Determine the (x, y) coordinate at the center of the cell enclosing the given text.  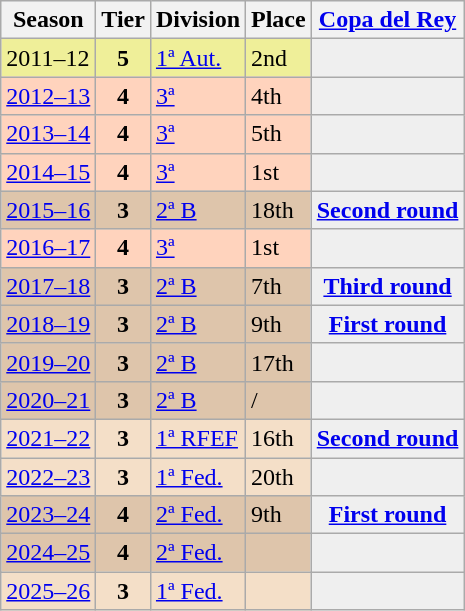
2020–21 (48, 400)
Third round (388, 286)
/ (279, 400)
2015–16 (48, 210)
2017–18 (48, 286)
2014–15 (48, 172)
1ª RFEF (198, 438)
2018–19 (48, 324)
2012–13 (48, 96)
Place (279, 20)
20th (279, 477)
2022–23 (48, 477)
2nd (279, 58)
17th (279, 362)
5th (279, 134)
Tier (124, 20)
2013–14 (48, 134)
2019–20 (48, 362)
18th (279, 210)
2016–17 (48, 248)
4th (279, 96)
7th (279, 286)
5 (124, 58)
1ª Aut. (198, 58)
2025–26 (48, 591)
Season (48, 20)
2023–24 (48, 515)
Division (198, 20)
2011–12 (48, 58)
2021–22 (48, 438)
2024–25 (48, 553)
Copa del Rey (388, 20)
16th (279, 438)
